Capture the cell that displays the provided text and extract its [x, y] central coordinate. 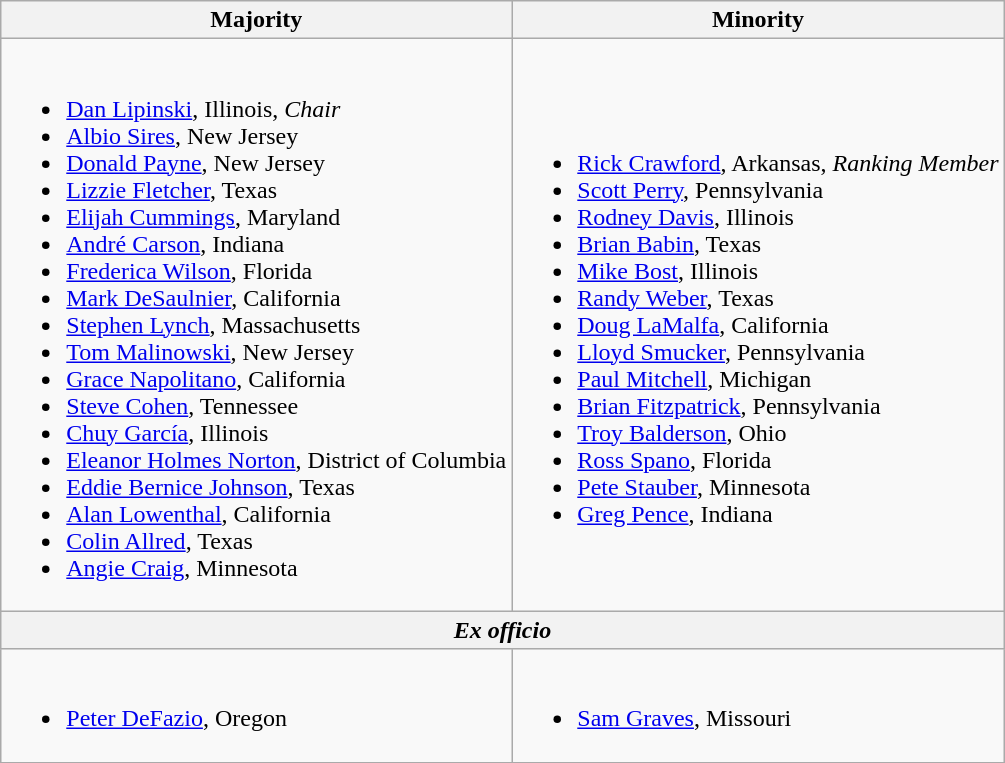
Majority [256, 20]
Sam Graves, Missouri [758, 706]
Peter DeFazio, Oregon [256, 706]
Ex officio [502, 630]
Minority [758, 20]
